Provide the (X, Y) coordinate of the cell's center where the given text is located.  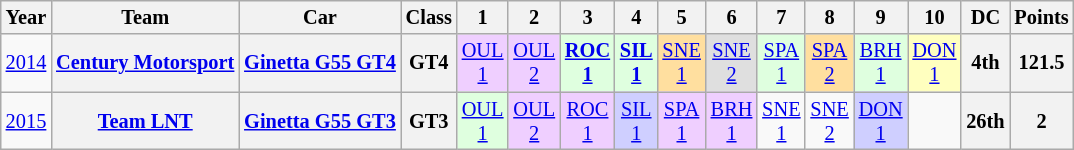
Century Motorsport (145, 63)
2015 (26, 121)
1 (483, 17)
5 (682, 17)
Class (429, 17)
121.5 (1042, 63)
DC (985, 17)
2014 (26, 63)
Team (145, 17)
GT3 (429, 121)
4th (985, 63)
26th (985, 121)
Ginetta G55 GT3 (320, 121)
3 (588, 17)
10 (935, 17)
7 (781, 17)
Car (320, 17)
GT4 (429, 63)
6 (732, 17)
Team LNT (145, 121)
9 (881, 17)
Ginetta G55 GT4 (320, 63)
Points (1042, 17)
4 (636, 17)
SPA2 (829, 63)
Year (26, 17)
8 (829, 17)
